From the cell containing the given text, extract its center point as (X, Y) coordinate. 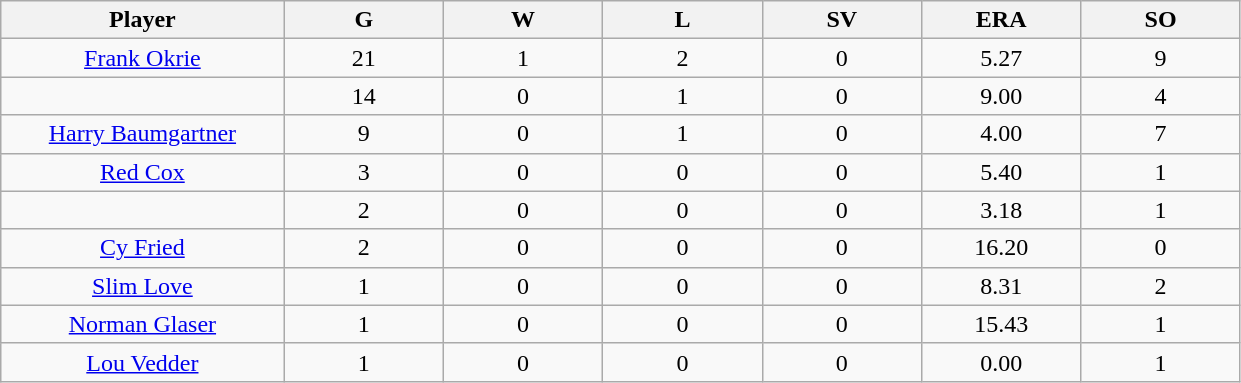
7 (1160, 134)
Harry Baumgartner (142, 134)
3 (364, 172)
L (682, 20)
14 (364, 96)
SV (842, 20)
ERA (1000, 20)
5.27 (1000, 58)
15.43 (1000, 324)
Cy Fried (142, 248)
W (522, 20)
Frank Okrie (142, 58)
G (364, 20)
21 (364, 58)
16.20 (1000, 248)
Lou Vedder (142, 362)
4 (1160, 96)
Norman Glaser (142, 324)
3.18 (1000, 210)
8.31 (1000, 286)
4.00 (1000, 134)
Slim Love (142, 286)
Player (142, 20)
9.00 (1000, 96)
5.40 (1000, 172)
Red Cox (142, 172)
0.00 (1000, 362)
SO (1160, 20)
